Return [x, y] of the center of cell containing provided text 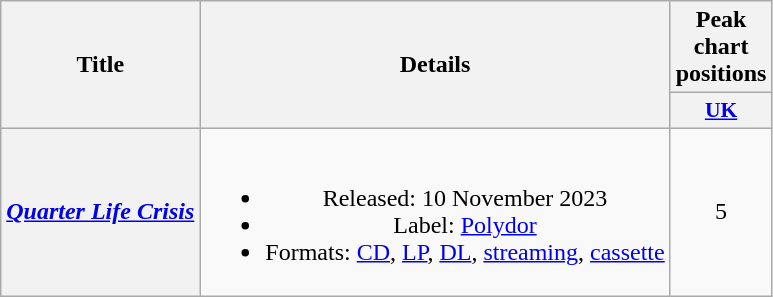
UK [721, 111]
Released: 10 November 2023Label: PolydorFormats: CD, LP, DL, streaming, cassette [435, 212]
Details [435, 65]
5 [721, 212]
Title [100, 65]
Quarter Life Crisis [100, 212]
Peak chart positions [721, 47]
